Identify which cell holds the provided text, then report its (x, y) central coordinate. 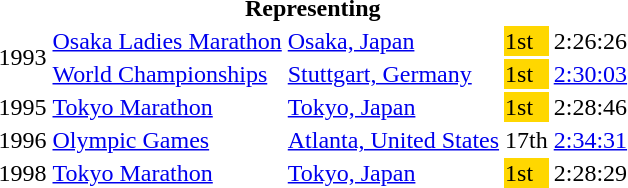
Atlanta, United States (393, 140)
2:28:46 (590, 107)
17th (527, 140)
2:28:29 (590, 173)
2:34:31 (590, 140)
Osaka, Japan (393, 41)
Olympic Games (167, 140)
Stuttgart, Germany (393, 74)
Osaka Ladies Marathon (167, 41)
2:26:26 (590, 41)
2:30:03 (590, 74)
World Championships (167, 74)
